Search for the cell housing the specified text and yield its (X, Y) center coordinate. 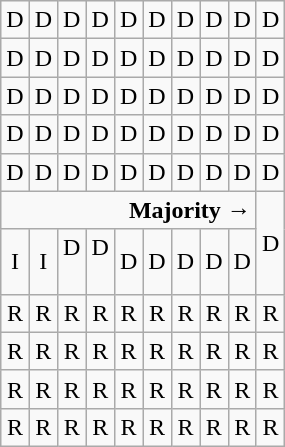
Majority → (129, 210)
